Pinpoint the cell where the given text exists, returning its (x, y) midpoint coordinate. 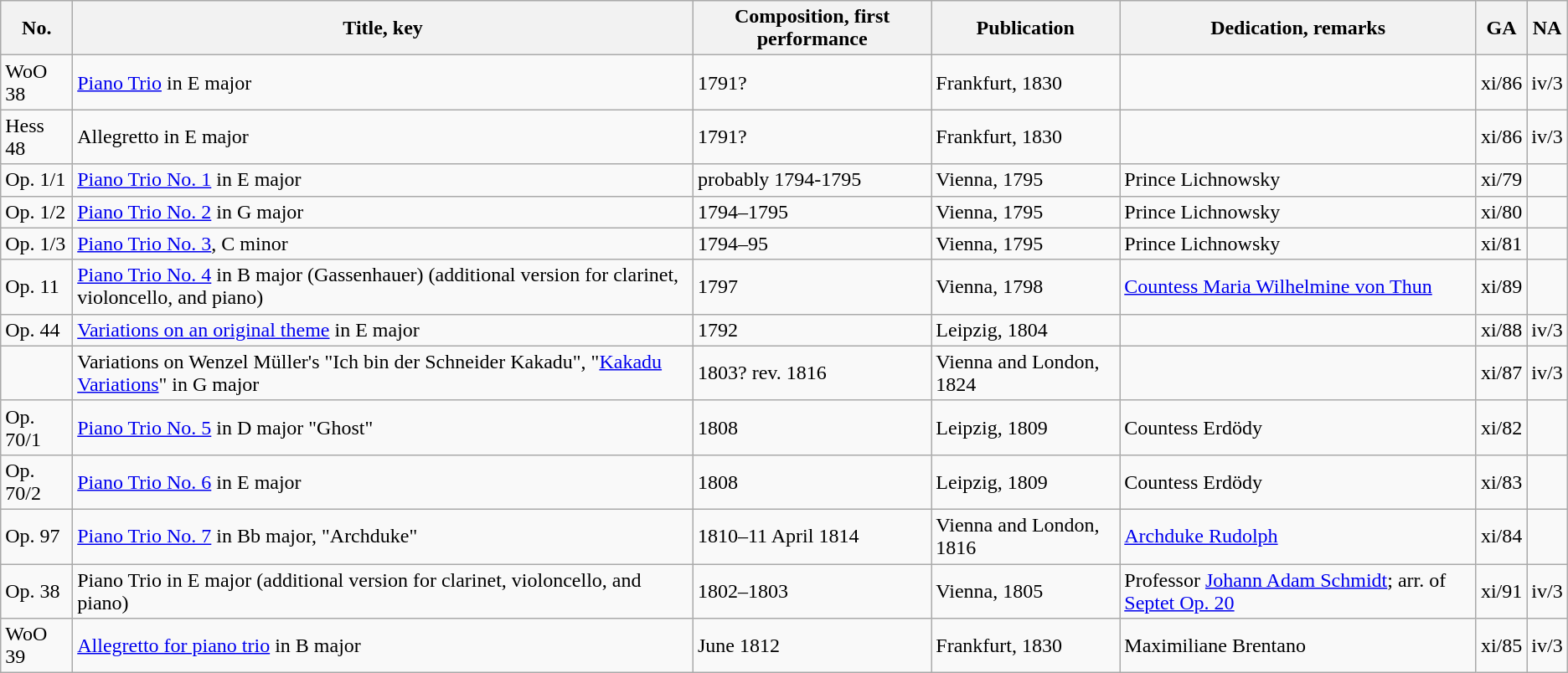
Vienna and London, 1824 (1025, 373)
Piano Trio No. 2 in G major (384, 212)
1797 (812, 286)
Piano Trio in E major (384, 82)
Piano Trio No. 1 in E major (384, 180)
Piano Trio No. 4 in B major (Gassenhauer) (additional version for clarinet, violoncello, and piano) (384, 286)
xi/85 (1501, 646)
Op. 97 (37, 536)
1810–11 April 1814 (812, 536)
Op. 11 (37, 286)
Variations on an original theme in E major (384, 330)
Allegretto for piano trio in B major (384, 646)
xi/84 (1501, 536)
Dedication, remarks (1298, 28)
WoO 39 (37, 646)
xi/79 (1501, 180)
Op. 1/2 (37, 212)
Op. 70/2 (37, 482)
Archduke Rudolph (1298, 536)
xi/87 (1501, 373)
Hess 48 (37, 137)
Op. 70/1 (37, 427)
Variations on Wenzel Müller's "Ich bin der Schneider Kakadu", "Kakadu Variations" in G major (384, 373)
xi/89 (1501, 286)
1794–95 (812, 244)
Countess Maria Wilhelmine von Thun (1298, 286)
xi/82 (1501, 427)
Op. 38 (37, 591)
Vienna and London, 1816 (1025, 536)
June 1812 (812, 646)
Piano Trio No. 6 in E major (384, 482)
Piano Trio No. 7 in Bb major, "Archduke" (384, 536)
Leipzig, 1804 (1025, 330)
Op. 1/1 (37, 180)
Vienna, 1798 (1025, 286)
1802–1803 (812, 591)
xi/88 (1501, 330)
1792 (812, 330)
Publication (1025, 28)
xi/83 (1501, 482)
Title, key (384, 28)
Professor Johann Adam Schmidt; arr. of Septet Op. 20 (1298, 591)
NA (1547, 28)
Vienna, 1805 (1025, 591)
xi/81 (1501, 244)
xi/91 (1501, 591)
GA (1501, 28)
Piano Trio No. 5 in D major "Ghost" (384, 427)
Allegretto in E major (384, 137)
Op. 1/3 (37, 244)
No. (37, 28)
1803? rev. 1816 (812, 373)
Composition, first performance (812, 28)
WoO 38 (37, 82)
Piano Trio in E major (additional version for clarinet, violoncello, and piano) (384, 591)
xi/80 (1501, 212)
Op. 44 (37, 330)
probably 1794-1795 (812, 180)
Maximiliane Brentano (1298, 646)
Piano Trio No. 3, C minor (384, 244)
1794–1795 (812, 212)
